Scan for the cell matching the given text and deliver its [X, Y] coordinate at center. 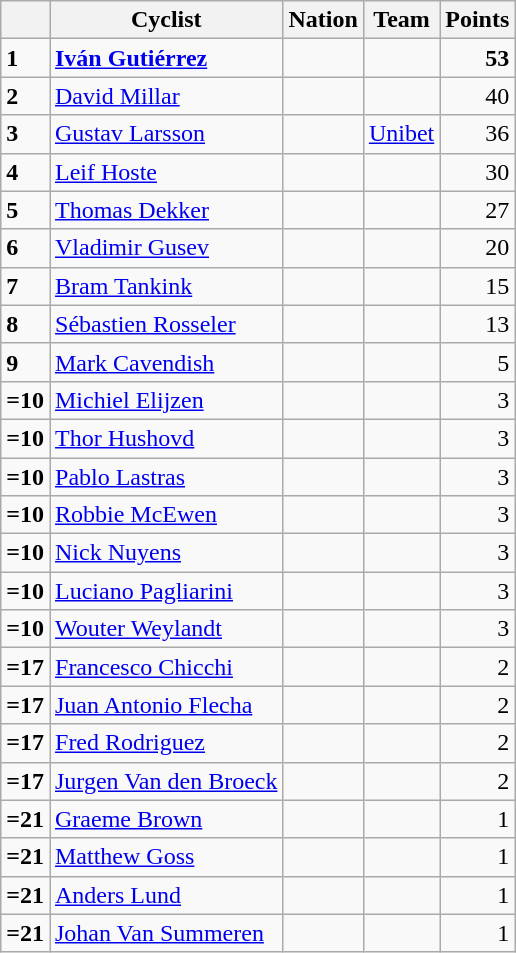
9 [26, 362]
Leif Hoste [166, 172]
Matthew Goss [166, 857]
36 [478, 134]
8 [26, 324]
Team [401, 20]
30 [478, 172]
27 [478, 210]
Points [478, 20]
Pablo Lastras [166, 477]
Gustav Larsson [166, 134]
13 [478, 324]
40 [478, 96]
Michiel Elijzen [166, 400]
Luciano Pagliarini [166, 591]
Fred Rodriguez [166, 743]
Juan Antonio Flecha [166, 705]
Nick Nuyens [166, 553]
Jurgen Van den Broeck [166, 781]
Johan Van Summeren [166, 933]
6 [26, 248]
Francesco Chicchi [166, 667]
Anders Lund [166, 895]
Mark Cavendish [166, 362]
Iván Gutiérrez [166, 58]
53 [478, 58]
Robbie McEwen [166, 515]
Bram Tankink [166, 286]
Vladimir Gusev [166, 248]
15 [478, 286]
4 [26, 172]
20 [478, 248]
Graeme Brown [166, 819]
Thor Hushovd [166, 438]
David Millar [166, 96]
Unibet [401, 134]
Sébastien Rosseler [166, 324]
Cyclist [166, 20]
7 [26, 286]
Thomas Dekker [166, 210]
Nation [323, 20]
Wouter Weylandt [166, 629]
